Capture the cell that displays the provided text and extract its (X, Y) central coordinate. 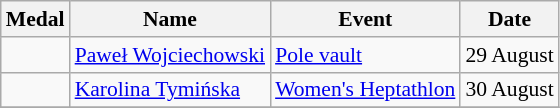
Date (509, 19)
Karolina Tymińska (170, 90)
Event (365, 19)
Name (170, 19)
Paweł Wojciechowski (170, 55)
Pole vault (365, 55)
29 August (509, 55)
Women's Heptathlon (365, 90)
Medal (36, 19)
30 August (509, 90)
